Capture the cell that displays the provided text and extract its (X, Y) central coordinate. 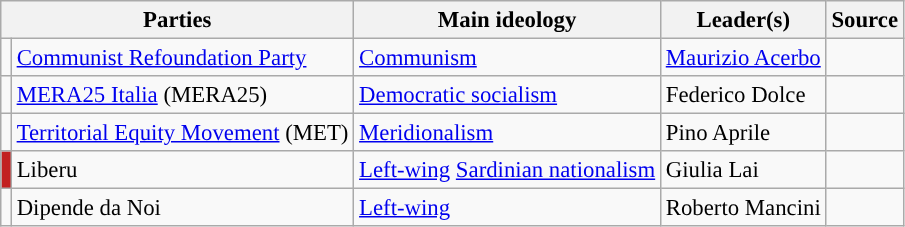
Maurizio Acerbo (743, 58)
Roberto Mancini (743, 208)
Pino Aprile (743, 133)
Left-wing (508, 208)
Dipende da Noi (182, 208)
Communist Refoundation Party (182, 58)
Liberu (182, 170)
Left-wing Sardinian nationalism (508, 170)
Main ideology (508, 20)
Meridionalism (508, 133)
Leader(s) (743, 20)
Territorial Equity Movement (MET) (182, 133)
MERA25 Italia (MERA25) (182, 95)
Giulia Lai (743, 170)
Parties (178, 20)
Federico Dolce (743, 95)
Communism (508, 58)
Democratic socialism (508, 95)
Source (864, 20)
